Find where the given text appears and provide that cell's center as (X, Y) coordinate. 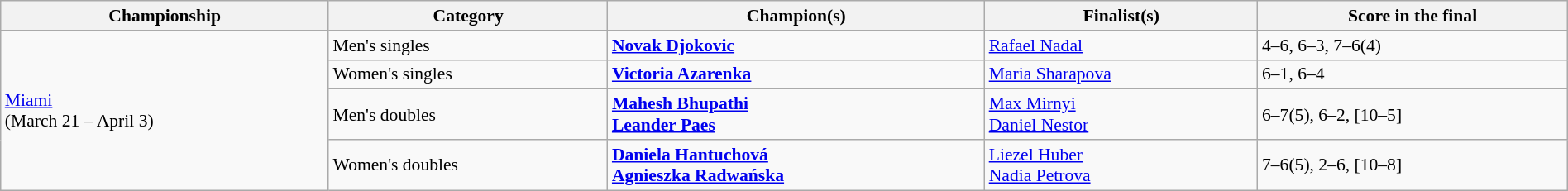
Score in the final (1413, 16)
Men's singles (468, 45)
Finalist(s) (1121, 16)
Champion(s) (796, 16)
Championship (165, 16)
Category (468, 16)
Max Mirnyi Daniel Nestor (1121, 114)
Maria Sharapova (1121, 74)
Mahesh Bhupathi Leander Paes (796, 114)
Rafael Nadal (1121, 45)
4–6, 6–3, 7–6(4) (1413, 45)
Miami(March 21 – April 3) (165, 111)
Liezel Huber Nadia Petrova (1121, 165)
Victoria Azarenka (796, 74)
Women's doubles (468, 165)
Men's doubles (468, 114)
Women's singles (468, 74)
7–6(5), 2–6, [10–8] (1413, 165)
6–7(5), 6–2, [10–5] (1413, 114)
6–1, 6–4 (1413, 74)
Daniela Hantuchová Agnieszka Radwańska (796, 165)
Novak Djokovic (796, 45)
